Determine the [X, Y] coordinate at the center of the cell enclosing the given text.  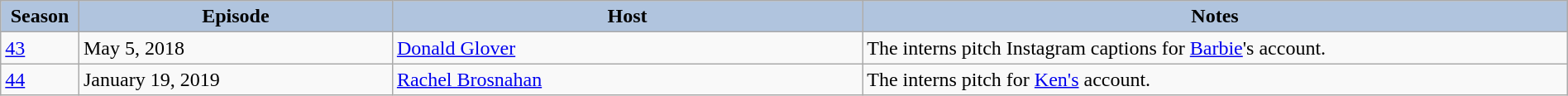
Notes [1216, 17]
Donald Glover [627, 48]
May 5, 2018 [235, 48]
The interns pitch for Ken's account. [1216, 79]
Season [40, 17]
43 [40, 48]
Rachel Brosnahan [627, 79]
Host [627, 17]
Episode [235, 17]
44 [40, 79]
January 19, 2019 [235, 79]
The interns pitch Instagram captions for Barbie's account. [1216, 48]
